Capture the cell that displays the provided text and extract its [x, y] central coordinate. 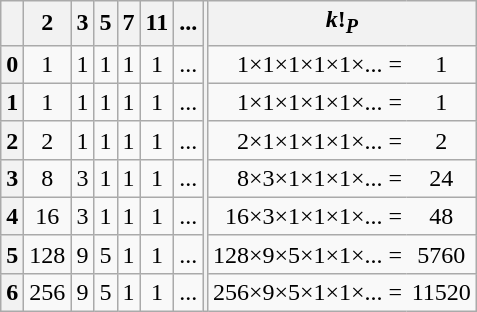
k!P [342, 23]
0 [12, 64]
256×9×5×1×1×... = [307, 292]
16×3×1×1×1×... = [307, 216]
11520 [442, 292]
8×3×1×1×1×... = [307, 178]
16 [48, 216]
4 [12, 216]
8 [48, 178]
2×1×1×1×1×... = [307, 140]
24 [442, 178]
7 [128, 23]
48 [442, 216]
256 [48, 292]
128×9×5×1×1×... = [307, 254]
6 [12, 292]
5760 [442, 254]
11 [157, 23]
128 [48, 254]
